Extract the (X, Y) coordinate from the center of the cell holding the provided text.  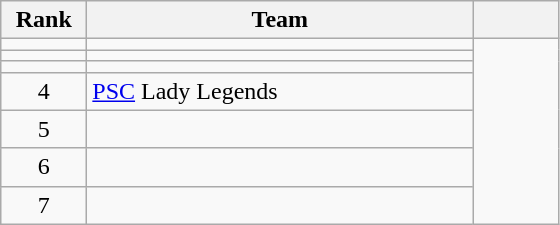
Team (280, 20)
5 (44, 129)
PSC Lady Legends (280, 91)
7 (44, 205)
6 (44, 167)
Rank (44, 20)
4 (44, 91)
